Find where the given text appears and provide that cell's center as [X, Y] coordinate. 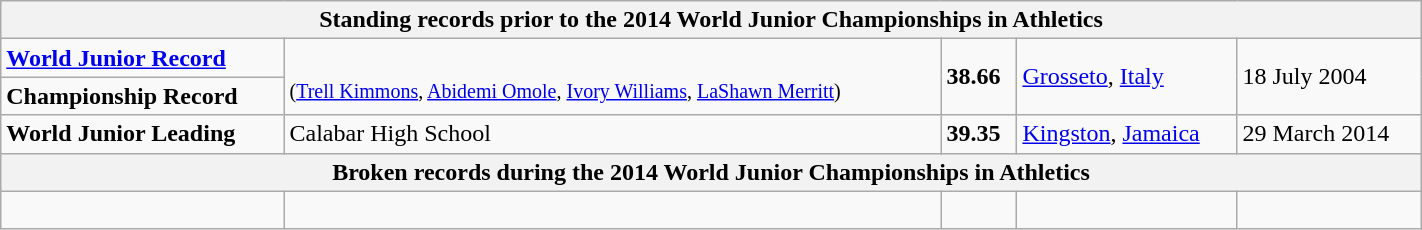
Kingston, Jamaica [1127, 134]
29 March 2014 [1329, 134]
World Junior Record [142, 58]
18 July 2004 [1329, 77]
World Junior Leading [142, 134]
38.66 [979, 77]
Grosseto, Italy [1127, 77]
(Trell Kimmons, Abidemi Omole, Ivory Williams, LaShawn Merritt) [612, 77]
39.35 [979, 134]
Broken records during the 2014 World Junior Championships in Athletics [711, 172]
Championship Record [142, 96]
Standing records prior to the 2014 World Junior Championships in Athletics [711, 20]
Calabar High School [612, 134]
